Extract the [X, Y] coordinate from the center of the cell holding the provided text.  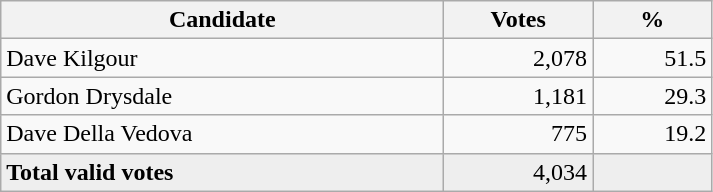
Gordon Drysdale [222, 96]
Dave Kilgour [222, 58]
19.2 [652, 134]
% [652, 20]
Candidate [222, 20]
2,078 [518, 58]
Total valid votes [222, 172]
29.3 [652, 96]
775 [518, 134]
Votes [518, 20]
Dave Della Vedova [222, 134]
51.5 [652, 58]
4,034 [518, 172]
1,181 [518, 96]
